Output the (x, y) coordinate of the center of the cell containing the given text.  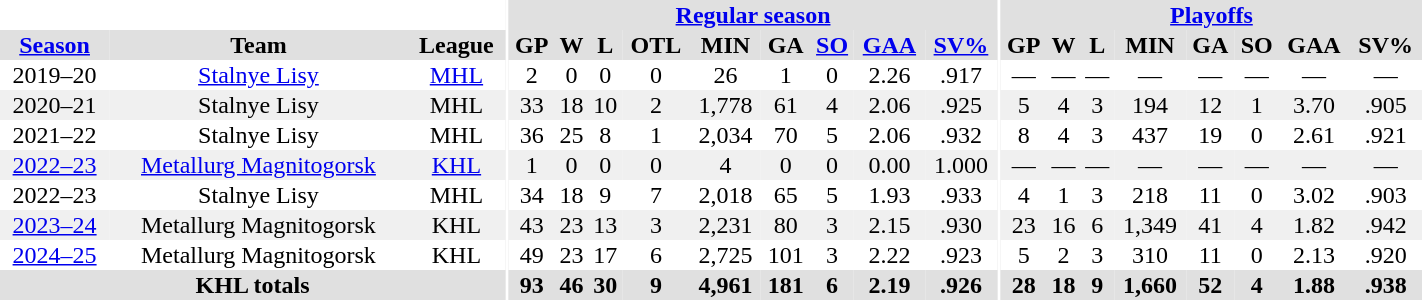
KHL totals (252, 285)
65 (786, 195)
1,778 (726, 105)
70 (786, 135)
43 (532, 225)
2021–22 (54, 135)
437 (1150, 135)
2023–24 (54, 225)
10 (605, 105)
.923 (961, 255)
194 (1150, 105)
2,018 (726, 195)
3.70 (1314, 105)
1.000 (961, 165)
1,660 (1150, 285)
.930 (961, 225)
.903 (1386, 195)
2.15 (890, 225)
2.26 (890, 75)
93 (532, 285)
2,231 (726, 225)
.938 (1386, 285)
310 (1150, 255)
.917 (961, 75)
25 (572, 135)
Season (54, 45)
3.02 (1314, 195)
4,961 (726, 285)
2.22 (890, 255)
7 (656, 195)
Team (258, 45)
2.19 (890, 285)
1.82 (1314, 225)
1.93 (890, 195)
.905 (1386, 105)
36 (532, 135)
12 (1210, 105)
1.88 (1314, 285)
2.61 (1314, 135)
2020–21 (54, 105)
28 (1024, 285)
41 (1210, 225)
.920 (1386, 255)
Regular season (753, 15)
.932 (961, 135)
26 (726, 75)
.921 (1386, 135)
2,034 (726, 135)
2.13 (1314, 255)
2024–25 (54, 255)
33 (532, 105)
Playoffs (1212, 15)
46 (572, 285)
34 (532, 195)
.925 (961, 105)
2019–20 (54, 75)
101 (786, 255)
.926 (961, 285)
181 (786, 285)
49 (532, 255)
52 (1210, 285)
.933 (961, 195)
19 (1210, 135)
61 (786, 105)
OTL (656, 45)
0.00 (890, 165)
30 (605, 285)
13 (605, 225)
League (456, 45)
1,349 (1150, 225)
80 (786, 225)
2,725 (726, 255)
218 (1150, 195)
.942 (1386, 225)
16 (1063, 225)
17 (605, 255)
